Pinpoint the cell where the given text exists, returning its [x, y] midpoint coordinate. 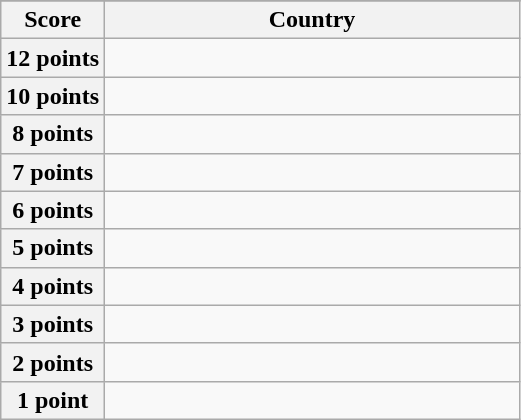
12 points [53, 58]
6 points [53, 210]
2 points [53, 362]
8 points [53, 134]
4 points [53, 286]
Score [53, 20]
Country [312, 20]
1 point [53, 400]
5 points [53, 248]
3 points [53, 324]
7 points [53, 172]
10 points [53, 96]
